Pinpoint the cell where the given text exists, returning its [X, Y] midpoint coordinate. 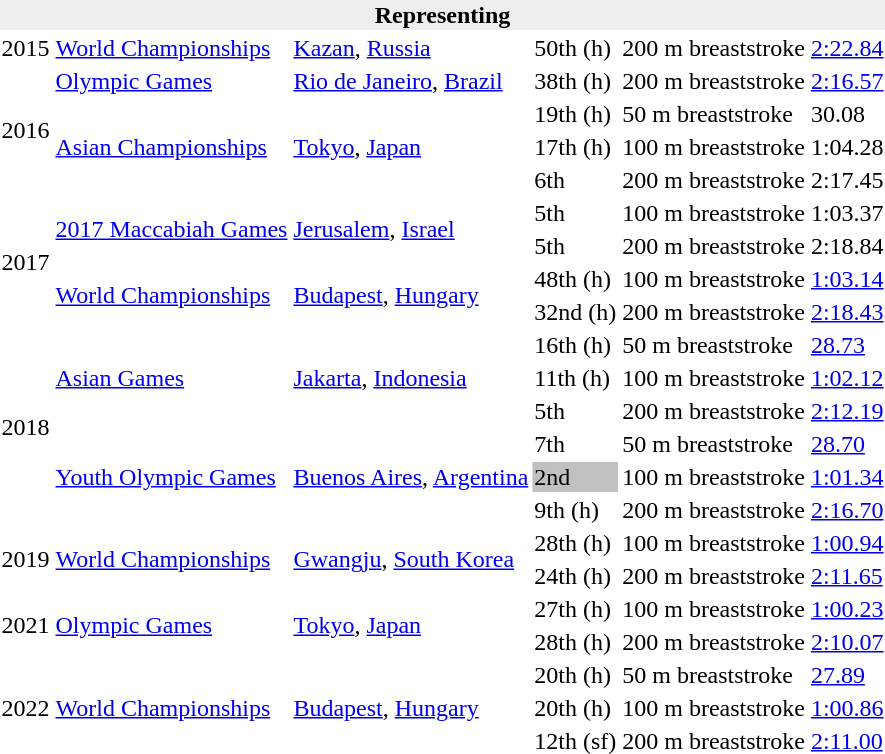
11th (h) [576, 378]
1:03.14 [847, 279]
27th (h) [576, 609]
Asian Games [172, 378]
27.89 [847, 675]
1:01.34 [847, 477]
19th (h) [576, 114]
2nd [576, 477]
2016 [26, 130]
6th [576, 180]
1:03.37 [847, 213]
32nd (h) [576, 312]
2019 [26, 560]
2021 [26, 626]
38th (h) [576, 81]
1:00.86 [847, 708]
2017 Maccabiah Games [172, 230]
Representing [442, 15]
2015 [26, 48]
24th (h) [576, 576]
Youth Olympic Games [172, 477]
1:00.23 [847, 609]
1:00.94 [847, 543]
30.08 [847, 114]
2:12.19 [847, 411]
2:11.65 [847, 576]
2:10.07 [847, 642]
7th [576, 444]
16th (h) [576, 345]
Jerusalem, Israel [411, 230]
2:16.70 [847, 510]
9th (h) [576, 510]
2:18.43 [847, 312]
Jakarta, Indonesia [411, 378]
Buenos Aires, Argentina [411, 477]
48th (h) [576, 279]
1:02.12 [847, 378]
Budapest, Hungary [411, 296]
17th (h) [576, 147]
Kazan, Russia [411, 48]
28.73 [847, 345]
1:04.28 [847, 147]
2017 [26, 262]
Gwangju, South Korea [411, 560]
Rio de Janeiro, Brazil [411, 81]
2018 [26, 428]
28.70 [847, 444]
2:17.45 [847, 180]
2:16.57 [847, 81]
2:18.84 [847, 246]
50th (h) [576, 48]
Asian Championships [172, 147]
2:22.84 [847, 48]
